Return [X, Y] of the center of cell containing provided text 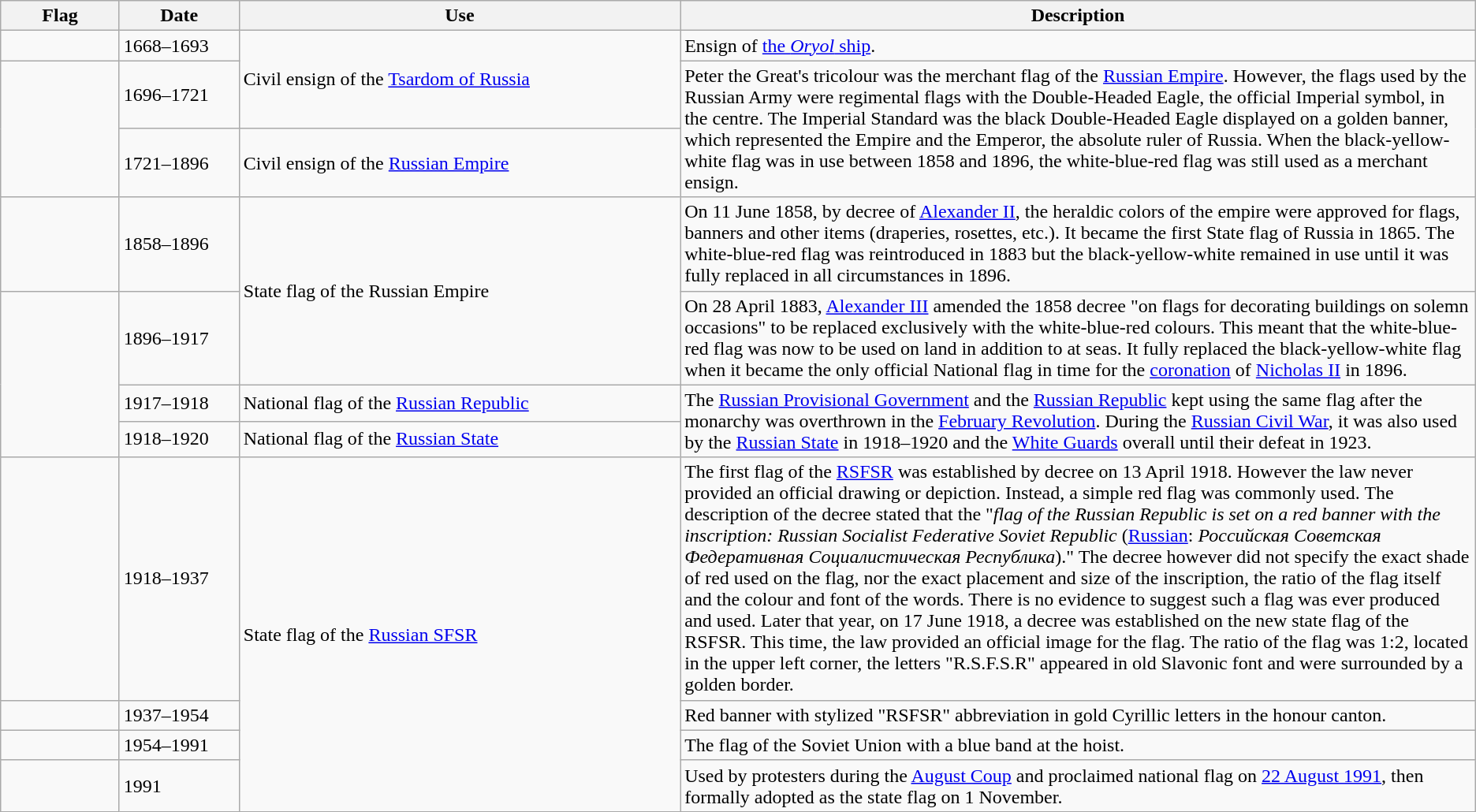
1721–1896 [179, 162]
1918–1920 [179, 439]
Flag [60, 16]
National flag of the Russian State [459, 439]
Civil ensign of the Tsardom of Russia [459, 80]
1896–1917 [179, 337]
Civil ensign of the Russian Empire [459, 162]
Ensign of the Oryol ship. [1079, 46]
1858–1896 [179, 244]
1937–1954 [179, 715]
Used by protesters during the August Coup and proclaimed national flag on 22 August 1991, then formally adopted as the state flag on 1 November. [1079, 785]
1918–1937 [179, 579]
State flag of the Russian SFSR [459, 634]
1954–1991 [179, 745]
1696–1721 [179, 95]
National flag of the Russian Republic [459, 403]
Description [1079, 16]
Use [459, 16]
The flag of the Soviet Union with a blue band at the hoist. [1079, 745]
1991 [179, 785]
1668–1693 [179, 46]
State flag of the Russian Empire [459, 291]
Date [179, 16]
Red banner with stylized "RSFSR" abbreviation in gold Cyrillic letters in the honour canton. [1079, 715]
1917–1918 [179, 403]
